Output the [X, Y] coordinate of the center of the cell containing the given text.  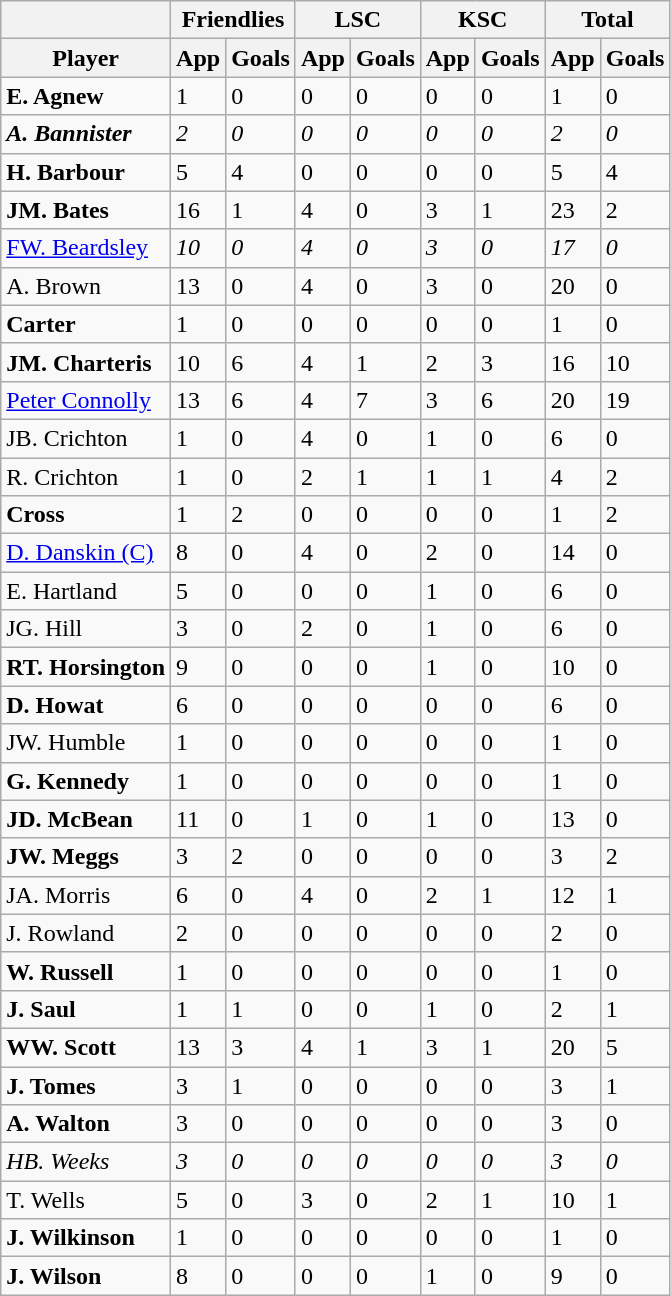
19 [635, 400]
23 [572, 210]
FW. Beardsley [86, 248]
A. Brown [86, 286]
J. Saul [86, 1009]
JG. Hill [86, 629]
A. Bannister [86, 134]
J. Tomes [86, 1085]
Total [608, 20]
14 [572, 553]
Peter Connolly [86, 400]
JA. Morris [86, 895]
Player [86, 58]
KSC [482, 20]
D. Howat [86, 705]
T. Wells [86, 1200]
W. Russell [86, 971]
HB. Weeks [86, 1162]
J. Wilkinson [86, 1238]
7 [386, 400]
JW. Meggs [86, 857]
JD. McBean [86, 819]
D. Danskin (C) [86, 553]
JW. Humble [86, 743]
G. Kennedy [86, 781]
J. Wilson [86, 1276]
11 [198, 819]
Carter [86, 324]
RT. Horsington [86, 667]
H. Barbour [86, 172]
E. Hartland [86, 591]
Friendlies [234, 20]
JM. Bates [86, 210]
12 [572, 895]
LSC [358, 20]
E. Agnew [86, 96]
WW. Scott [86, 1047]
JB. Crichton [86, 438]
Cross [86, 515]
JM. Charteris [86, 362]
A. Walton [86, 1124]
J. Rowland [86, 933]
17 [572, 248]
R. Crichton [86, 477]
